Output the [X, Y] coordinate of the center of the cell containing the given text.  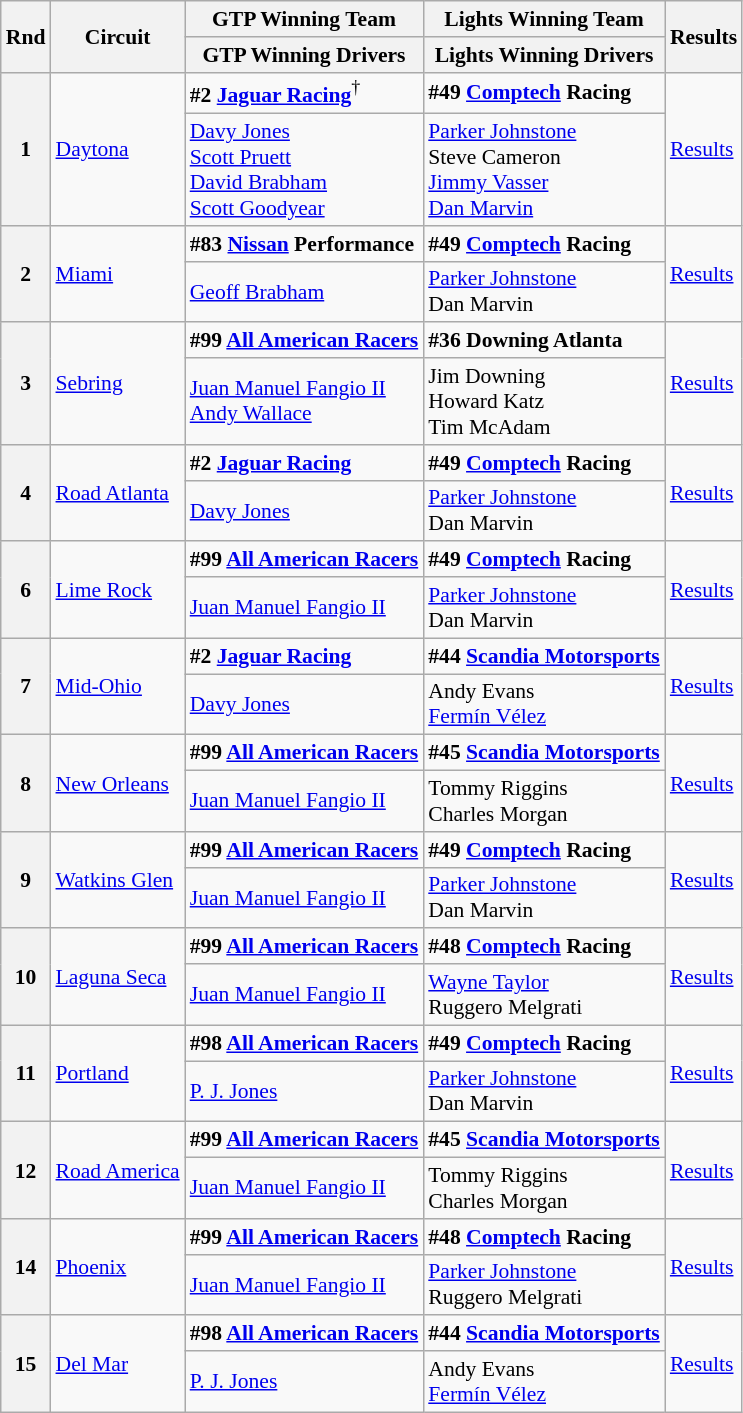
Parker Johnstone Steve Cameron Jimmy Vasser Dan Marvin [544, 170]
#36 Downing Atlanta [544, 341]
Daytona [117, 148]
Rnd [26, 36]
Del Mar [117, 1364]
Parker Johnstone Ruggero Melgrati [544, 1284]
Road Atlanta [117, 494]
Circuit [117, 36]
10 [26, 978]
#83 Nissan Performance [304, 244]
Jim Downing Howard Katz Tim McAdam [544, 402]
#2 Jaguar Racing† [304, 92]
Phoenix [117, 1268]
GTP Winning Team [304, 19]
Road America [117, 1170]
Lime Rock [117, 590]
New Orleans [117, 784]
Miami [117, 274]
Lights Winning Drivers [544, 55]
4 [26, 494]
Portland [117, 1074]
Watkins Glen [117, 880]
Mid-Ohio [117, 686]
Lights Winning Team [544, 19]
Geoff Brabham [304, 292]
8 [26, 784]
15 [26, 1364]
1 [26, 148]
Sebring [117, 384]
6 [26, 590]
GTP Winning Drivers [304, 55]
12 [26, 1170]
7 [26, 686]
Wayne Taylor Ruggero Melgrati [544, 994]
Davy Jones Scott Pruett David Brabham Scott Goodyear [304, 170]
14 [26, 1268]
3 [26, 384]
11 [26, 1074]
9 [26, 880]
Juan Manuel Fangio II Andy Wallace [304, 402]
Laguna Seca [117, 978]
2 [26, 274]
